Search for the cell housing the specified text and yield its (x, y) center coordinate. 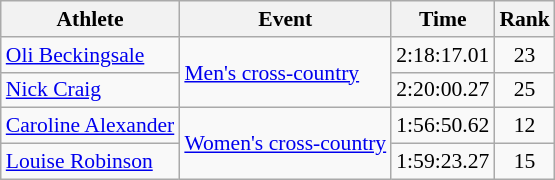
Oli Beckingsale (90, 55)
1:56:50.62 (442, 126)
Caroline Alexander (90, 126)
Men's cross-country (285, 72)
23 (524, 55)
12 (524, 126)
Time (442, 19)
2:18:17.01 (442, 55)
Rank (524, 19)
Athlete (90, 19)
1:59:23.27 (442, 162)
Event (285, 19)
15 (524, 162)
25 (524, 90)
Nick Craig (90, 90)
Women's cross-country (285, 144)
2:20:00.27 (442, 90)
Louise Robinson (90, 162)
